Provide the (x, y) coordinate of the cell's center where the given text is located.  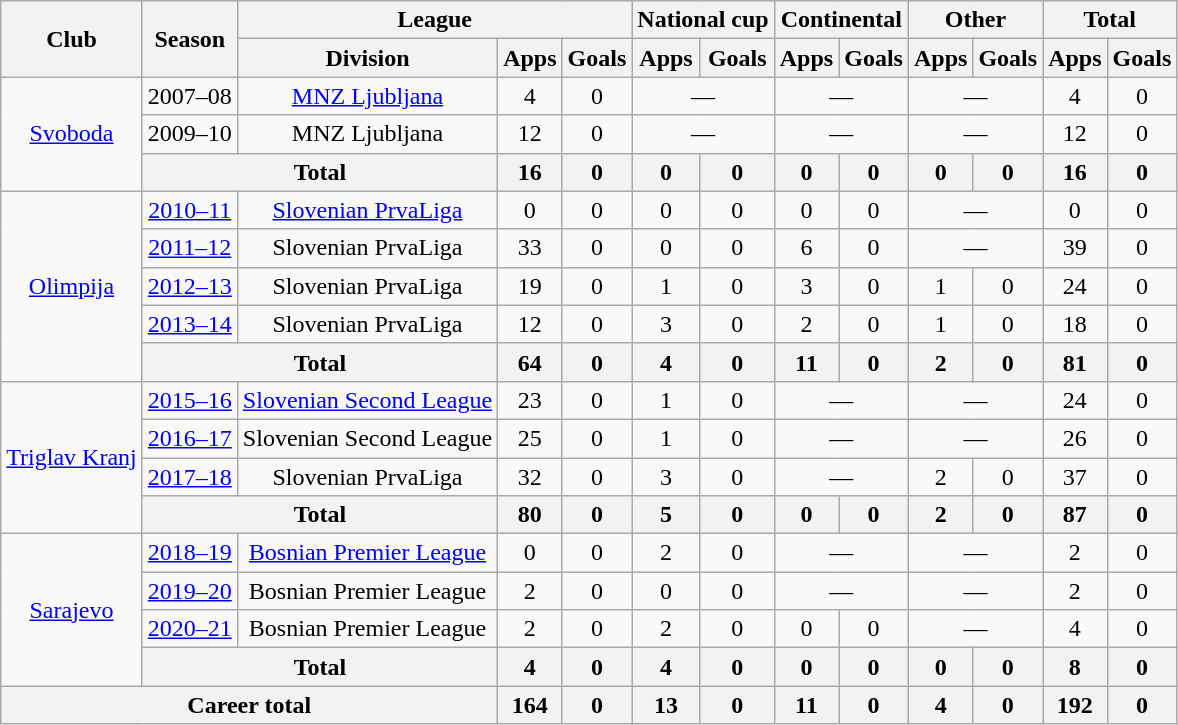
80 (530, 515)
2010–11 (190, 210)
Other (975, 20)
19 (530, 286)
Club (72, 39)
87 (1075, 515)
192 (1075, 705)
2018–19 (190, 553)
Continental (841, 20)
Svoboda (72, 134)
64 (530, 362)
Triglav Kranj (72, 457)
8 (1075, 667)
Division (367, 58)
2016–17 (190, 438)
2017–18 (190, 477)
Career total (250, 705)
23 (530, 400)
18 (1075, 324)
32 (530, 477)
39 (1075, 248)
37 (1075, 477)
2020–21 (190, 629)
33 (530, 248)
81 (1075, 362)
26 (1075, 438)
Olimpija (72, 286)
2009–10 (190, 134)
6 (806, 248)
2015–16 (190, 400)
5 (666, 515)
13 (666, 705)
National cup (703, 20)
2007–08 (190, 96)
Sarajevo (72, 610)
2019–20 (190, 591)
2011–12 (190, 248)
Season (190, 39)
164 (530, 705)
25 (530, 438)
2012–13 (190, 286)
2013–14 (190, 324)
League (434, 20)
